Determine the [x, y] coordinate at the center of the cell enclosing the given text.  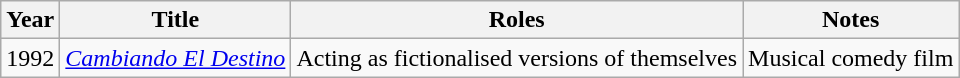
Year [30, 20]
Notes [851, 20]
Cambiando El Destino [176, 58]
1992 [30, 58]
Roles [517, 20]
Musical comedy film [851, 58]
Title [176, 20]
Acting as fictionalised versions of themselves [517, 58]
